Capture the cell that displays the provided text and extract its (x, y) central coordinate. 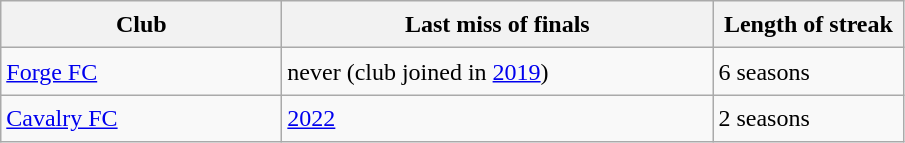
Forge FC (142, 72)
never (club joined in 2019) (498, 72)
Club (142, 24)
2022 (498, 118)
Last miss of finals (498, 24)
6 seasons (808, 72)
Length of streak (808, 24)
2 seasons (808, 118)
Cavalry FC (142, 118)
